Return [x, y] of the center of cell containing provided text 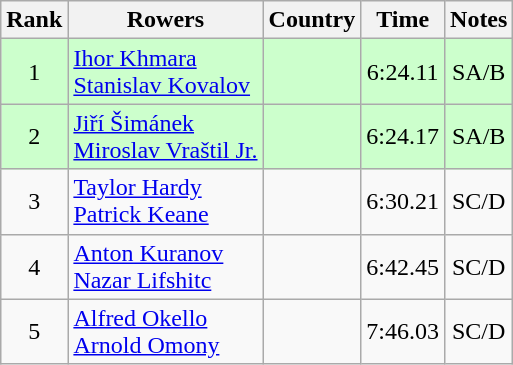
2 [34, 136]
Time [403, 20]
Alfred OkelloArnold Omony [166, 332]
Jiří ŠimánekMiroslav Vraštil Jr. [166, 136]
1 [34, 72]
Country [312, 20]
Anton KuranovNazar Lifshitc [166, 266]
Rank [34, 20]
6:24.17 [403, 136]
Notes [479, 20]
Ihor KhmaraStanislav Kovalov [166, 72]
Taylor HardyPatrick Keane [166, 202]
7:46.03 [403, 332]
6:30.21 [403, 202]
4 [34, 266]
6:24.11 [403, 72]
6:42.45 [403, 266]
3 [34, 202]
Rowers [166, 20]
5 [34, 332]
